Output the [x, y] coordinate of the center of the cell containing the given text.  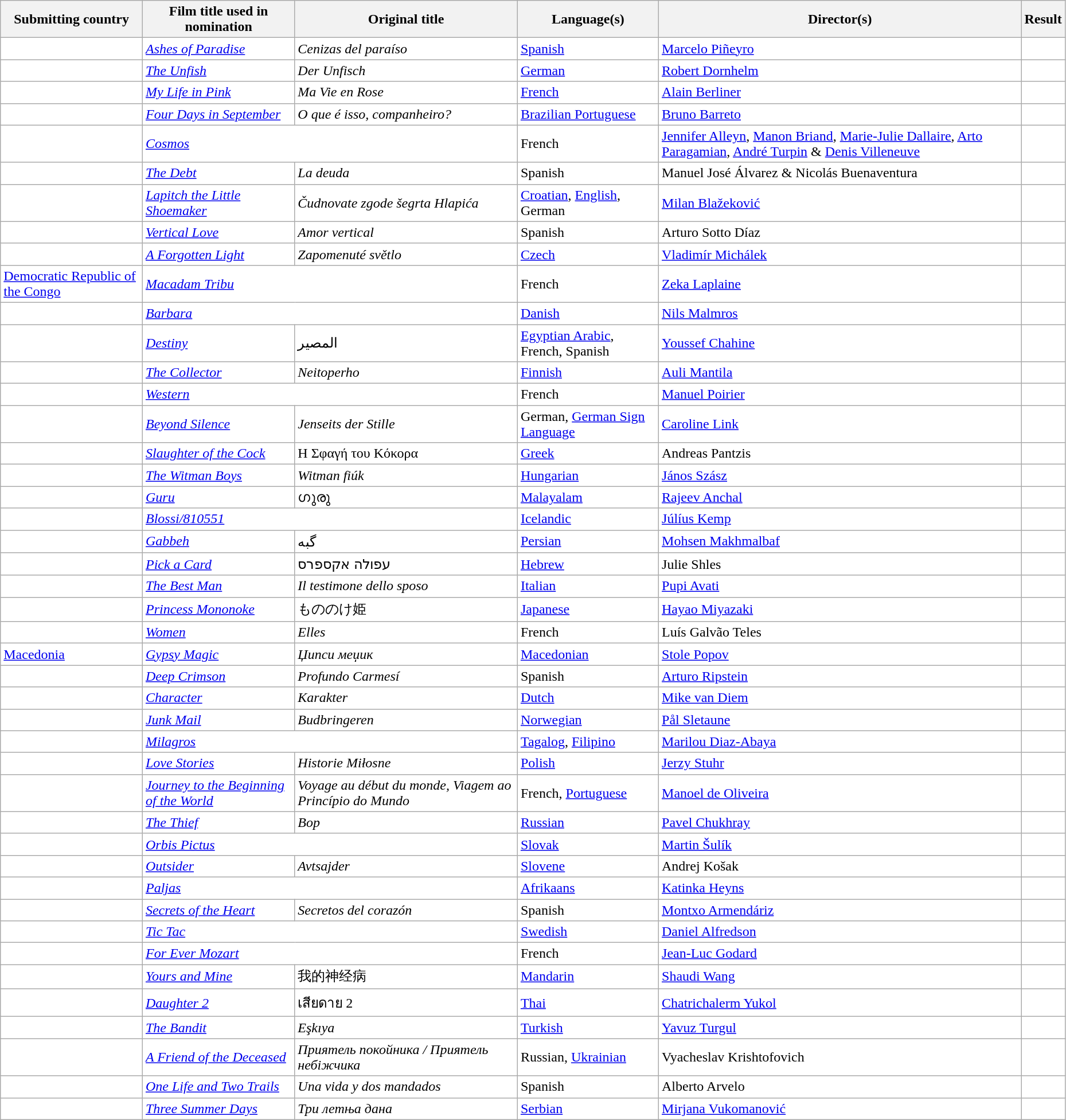
Martin Šulík [840, 844]
Norwegian [588, 720]
Jennifer Alleyn, Manon Briand, Marie-Julie Dallaire, Arto Paragamian, André Turpin & Denis Villeneuve [840, 143]
Japanese [588, 609]
Η Σφαγή του Κόκορα [406, 454]
Karakter [406, 698]
The Unfish [218, 71]
Vertical Love [218, 232]
Language(s) [588, 19]
Secrets of the Heart [218, 910]
Jenseits der Stille [406, 424]
Pavel Chukhray [840, 822]
Pål Sletaune [840, 720]
The Bandit [218, 1028]
Elles [406, 633]
Џипси меџик [406, 654]
Macedonia [72, 654]
Auli Mantila [840, 373]
Amor vertical [406, 232]
Andrej Košak [840, 866]
Russian, Ukrainian [588, 1057]
Budbringeren [406, 720]
Alberto Arvelo [840, 1087]
Director(s) [840, 19]
Nils Malmros [840, 313]
עפולה אקספרס [406, 564]
Italian [588, 586]
เสียดาย 2 [406, 1002]
Tagalog, Filipino [588, 742]
もののけ姫 [406, 609]
Yavuz Turgul [840, 1028]
Historie Miłosne [406, 763]
Manuel Poirier [840, 395]
Jean-Luc Godard [840, 954]
ഗുരു [406, 497]
Gabbeh [218, 541]
Macedonian [588, 654]
Marcelo Piñeyro [840, 49]
Profundo Carmesí [406, 676]
Secretos del corazón [406, 910]
Outsider [218, 866]
Vyacheslav Krishtofovich [840, 1057]
Journey to the Beginning of the World [218, 793]
Swedish [588, 932]
Malayalam [588, 497]
Bruno Barreto [840, 114]
Serbian [588, 1109]
Czech [588, 254]
Hungarian [588, 475]
Zeka Laplaine [840, 283]
Lapitch the Little Shoemaker [218, 203]
Finnish [588, 373]
Avtsajder [406, 866]
Приятель покойника / Приятель небіжчика [406, 1057]
Luís Galvão Teles [840, 633]
Neitoperho [406, 373]
Slovak [588, 844]
Ashes of Paradise [218, 49]
Egyptian Arabic, French, Spanish [588, 343]
Croatian, English, German [588, 203]
Four Days in September [218, 114]
Andreas Pantzis [840, 454]
Marilou Diaz-Abaya [840, 742]
German [588, 71]
Gypsy Magic [218, 654]
Slaughter of the Cock [218, 454]
The Witman Boys [218, 475]
我的神经病 [406, 977]
For Ever Mozart [330, 954]
Alain Berliner [840, 92]
Čudnovate zgode šegrta Hlapića [406, 203]
Zapomenuté světlo [406, 254]
Вор [406, 822]
Pick a Card [218, 564]
Princess Mononoke [218, 609]
O que é isso, companheiro? [406, 114]
Destiny [218, 343]
Manuel José Álvarez & Nicolás Buenaventura [840, 173]
Milan Blažeković [840, 203]
The Debt [218, 173]
Afrikaans [588, 888]
Macadam Tribu [330, 283]
Democratic Republic of the Congo [72, 283]
Yours and Mine [218, 977]
La deuda [406, 173]
Три летња дана [406, 1109]
Witman fiúk [406, 475]
Stole Popov [840, 654]
Deep Crimson [218, 676]
Slovene [588, 866]
Three Summer Days [218, 1109]
Submitting country [72, 19]
Dutch [588, 698]
Hebrew [588, 564]
Cosmos [330, 143]
Chatrichalerm Yukol [840, 1002]
گبه [406, 541]
Shaudi Wang [840, 977]
Thai [588, 1002]
Vladimír Michálek [840, 254]
Eşkıya [406, 1028]
Voyage au début du monde, Viagem ao Princípio do Mundo [406, 793]
Film title used in nomination [218, 19]
Western [330, 395]
The Collector [218, 373]
Turkish [588, 1028]
One Life and Two Trails [218, 1087]
Daniel Alfredson [840, 932]
A Friend of the Deceased [218, 1057]
Original title [406, 19]
Jerzy Stuhr [840, 763]
Mandarin [588, 977]
Robert Dornhelm [840, 71]
Mike van Diem [840, 698]
Polish [588, 763]
Paljas [330, 888]
Mohsen Makhmalbaf [840, 541]
The Thief [218, 822]
German, German Sign Language [588, 424]
Barbara [330, 313]
Daughter 2 [218, 1002]
Russian [588, 822]
Montxo Armendáriz [840, 910]
Tic Tac [330, 932]
Ma Vie en Rose [406, 92]
Hayao Miyazaki [840, 609]
Greek [588, 454]
Icelandic [588, 519]
Guru [218, 497]
Pupi Avati [840, 586]
Júlíus Kemp [840, 519]
János Szász [840, 475]
المصير [406, 343]
Der Unfisch [406, 71]
Mirjana Vukomanović [840, 1109]
Cenizas del paraíso [406, 49]
Junk Mail [218, 720]
Una vida y dos mandados [406, 1087]
Orbis Pictus [330, 844]
A Forgotten Light [218, 254]
My Life in Pink [218, 92]
Blossi/810551 [330, 519]
Milagros [330, 742]
Persian [588, 541]
Youssef Chahine [840, 343]
Women [218, 633]
Love Stories [218, 763]
Arturo Sotto Díaz [840, 232]
Result [1043, 19]
Rajeev Anchal [840, 497]
Il testimone dello sposo [406, 586]
Katinka Heyns [840, 888]
Brazilian Portuguese [588, 114]
Arturo Ripstein [840, 676]
Julie Shles [840, 564]
The Best Man [218, 586]
Caroline Link [840, 424]
French, Portuguese [588, 793]
Character [218, 698]
Beyond Silence [218, 424]
Danish [588, 313]
Manoel de Oliveira [840, 793]
